Detect which cell encompasses the target text, then output its [x, y] center coordinate. 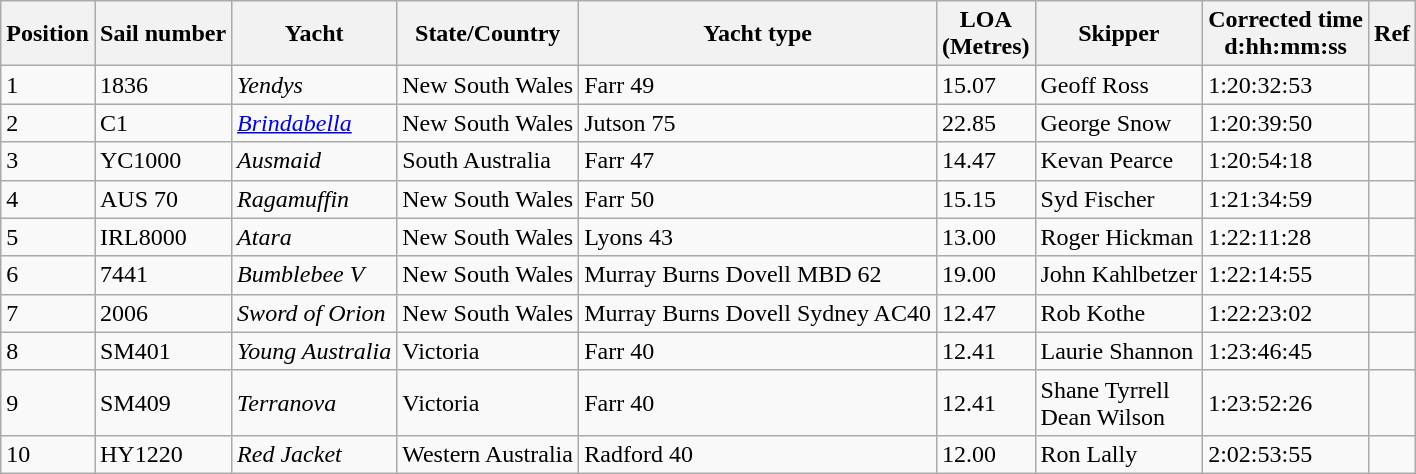
Ragamuffin [314, 199]
Skipper [1119, 34]
13.00 [986, 237]
Rob Kothe [1119, 313]
2:02:53:55 [1286, 454]
Yacht type [758, 34]
John Kahlbetzer [1119, 275]
George Snow [1119, 123]
1:20:54:18 [1286, 161]
Jutson 75 [758, 123]
1:20:39:50 [1286, 123]
1:20:32:53 [1286, 85]
Farr 47 [758, 161]
Geoff Ross [1119, 85]
12.00 [986, 454]
Young Australia [314, 351]
4 [48, 199]
19.00 [986, 275]
15.07 [986, 85]
SM409 [162, 402]
1:21:34:59 [1286, 199]
Murray Burns Dovell MBD 62 [758, 275]
2006 [162, 313]
8 [48, 351]
9 [48, 402]
Yendys [314, 85]
3 [48, 161]
HY1220 [162, 454]
1:22:14:55 [1286, 275]
1 [48, 85]
7 [48, 313]
Laurie Shannon [1119, 351]
Roger Hickman [1119, 237]
22.85 [986, 123]
Bumblebee V [314, 275]
Radford 40 [758, 454]
Yacht [314, 34]
LOA (Metres) [986, 34]
Farr 49 [758, 85]
1:22:11:28 [1286, 237]
Lyons 43 [758, 237]
1:22:23:02 [1286, 313]
Western Australia [488, 454]
Sail number [162, 34]
C1 [162, 123]
15.15 [986, 199]
Farr 50 [758, 199]
1836 [162, 85]
Shane Tyrrell Dean Wilson [1119, 402]
2 [48, 123]
12.47 [986, 313]
5 [48, 237]
7441 [162, 275]
State/Country [488, 34]
Atara [314, 237]
South Australia [488, 161]
Corrected time d:hh:mm:ss [1286, 34]
SM401 [162, 351]
6 [48, 275]
Murray Burns Dovell Sydney AC40 [758, 313]
YC1000 [162, 161]
IRL8000 [162, 237]
10 [48, 454]
1:23:52:26 [1286, 402]
1:23:46:45 [1286, 351]
Terranova [314, 402]
Red Jacket [314, 454]
14.47 [986, 161]
Sword of Orion [314, 313]
Brindabella [314, 123]
Ron Lally [1119, 454]
Syd Fischer [1119, 199]
Ausmaid [314, 161]
Kevan Pearce [1119, 161]
AUS 70 [162, 199]
Ref [1392, 34]
Position [48, 34]
